Return the [X, Y] coordinate for the center point of the cell that contains the specified text.  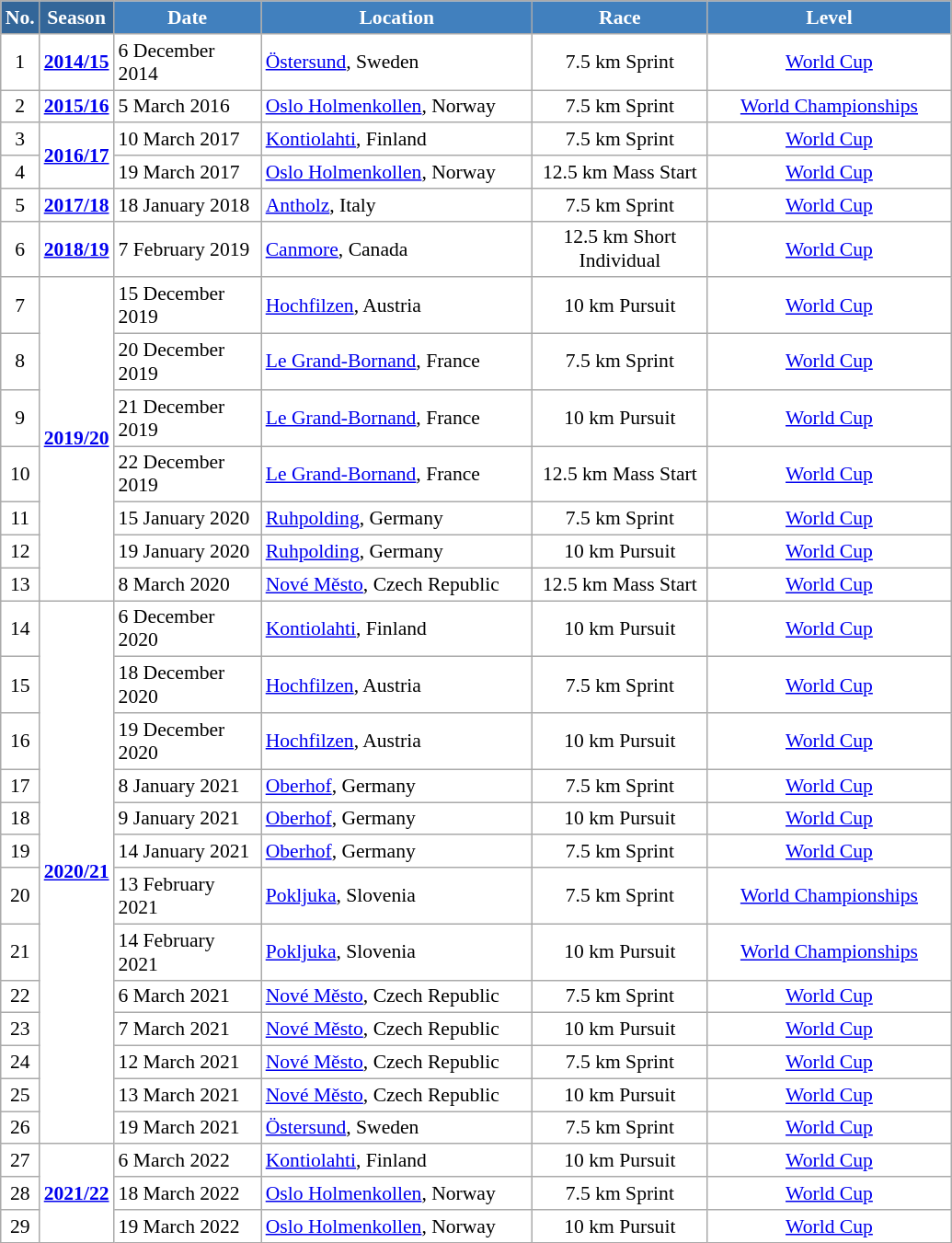
23 [20, 1030]
7 March 2021 [188, 1030]
14 [20, 629]
19 March 2022 [188, 1226]
19 January 2020 [188, 552]
8 [20, 363]
10 [20, 475]
6 [20, 248]
5 [20, 205]
28 [20, 1193]
Canmore, Canada [397, 248]
19 December 2020 [188, 742]
2021/22 [77, 1194]
Level [830, 17]
19 March 2021 [188, 1128]
12 March 2021 [188, 1063]
24 [20, 1063]
9 [20, 418]
Date [188, 17]
10 March 2017 [188, 140]
14 February 2021 [188, 951]
21 December 2019 [188, 418]
22 December 2019 [188, 475]
15 January 2020 [188, 519]
Antholz, Italy [397, 205]
12.5 km Short Individual [620, 248]
19 [20, 852]
7 February 2019 [188, 248]
18 [20, 819]
12 [20, 552]
Season [77, 17]
13 March 2021 [188, 1095]
2018/19 [77, 248]
26 [20, 1128]
6 December 2020 [188, 629]
16 [20, 742]
20 December 2019 [188, 363]
4 [20, 172]
6 March 2022 [188, 1161]
9 January 2021 [188, 819]
2020/21 [77, 872]
13 February 2021 [188, 896]
18 January 2018 [188, 205]
Race [620, 17]
3 [20, 140]
29 [20, 1226]
6 March 2021 [188, 996]
25 [20, 1095]
19 March 2017 [188, 172]
No. [20, 17]
5 March 2016 [188, 107]
20 [20, 896]
1 [20, 63]
11 [20, 519]
21 [20, 951]
8 January 2021 [188, 786]
6 December 2014 [188, 63]
2014/15 [77, 63]
14 January 2021 [188, 852]
13 [20, 584]
2 [20, 107]
2015/16 [77, 107]
15 December 2019 [188, 305]
15 [20, 685]
18 December 2020 [188, 685]
27 [20, 1161]
7 [20, 305]
17 [20, 786]
22 [20, 996]
8 March 2020 [188, 584]
2016/17 [77, 156]
18 March 2022 [188, 1193]
2019/20 [77, 440]
2017/18 [77, 205]
Location [397, 17]
